Capture the cell that displays the provided text and extract its [x, y] central coordinate. 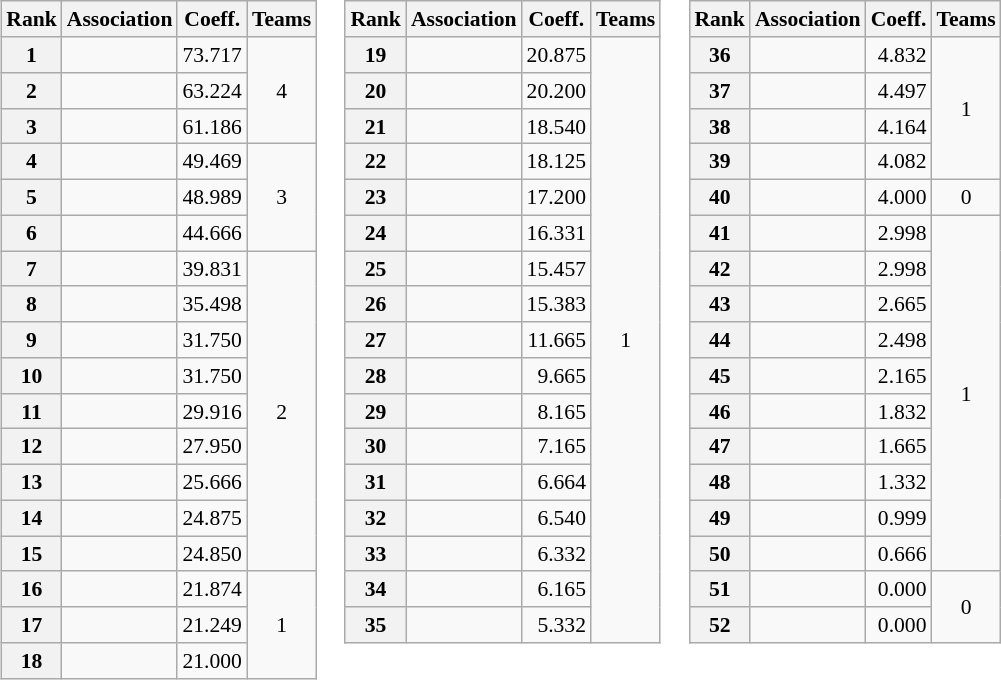
35 [376, 625]
27.950 [212, 447]
49.469 [212, 162]
4.000 [899, 197]
7.165 [556, 447]
42 [720, 269]
4.164 [899, 126]
44 [720, 340]
9.665 [556, 376]
18.125 [556, 162]
2.165 [899, 376]
8 [32, 304]
1.832 [899, 411]
15.457 [556, 269]
14 [32, 518]
1.332 [899, 482]
50 [720, 554]
21.249 [212, 625]
17.200 [556, 197]
73.717 [212, 55]
12 [32, 447]
18.540 [556, 126]
44.666 [212, 233]
51 [720, 589]
47 [720, 447]
13 [32, 482]
36 [720, 55]
21 [376, 126]
38 [720, 126]
45 [720, 376]
48.989 [212, 197]
11.665 [556, 340]
4.497 [899, 91]
15.383 [556, 304]
19 [376, 55]
39 [720, 162]
24.850 [212, 554]
25 [376, 269]
30 [376, 447]
61.186 [212, 126]
2.665 [899, 304]
25.666 [212, 482]
23 [376, 197]
10 [32, 376]
15 [32, 554]
1.665 [899, 447]
5 [32, 197]
6.540 [556, 518]
0.666 [899, 554]
21.874 [212, 589]
20.200 [556, 91]
39.831 [212, 269]
34 [376, 589]
20 [376, 91]
35.498 [212, 304]
4.832 [899, 55]
52 [720, 625]
6.165 [556, 589]
2.498 [899, 340]
63.224 [212, 91]
31 [376, 482]
32 [376, 518]
43 [720, 304]
11 [32, 411]
7 [32, 269]
5.332 [556, 625]
24 [376, 233]
29.916 [212, 411]
40 [720, 197]
41 [720, 233]
18 [32, 661]
26 [376, 304]
46 [720, 411]
4.082 [899, 162]
24.875 [212, 518]
16 [32, 589]
8.165 [556, 411]
9 [32, 340]
6 [32, 233]
6.332 [556, 554]
0.999 [899, 518]
49 [720, 518]
29 [376, 411]
48 [720, 482]
21.000 [212, 661]
27 [376, 340]
22 [376, 162]
6.664 [556, 482]
17 [32, 625]
20.875 [556, 55]
16.331 [556, 233]
37 [720, 91]
28 [376, 376]
33 [376, 554]
